Provide the (X, Y) coordinate of the cell's center where the given text is located.  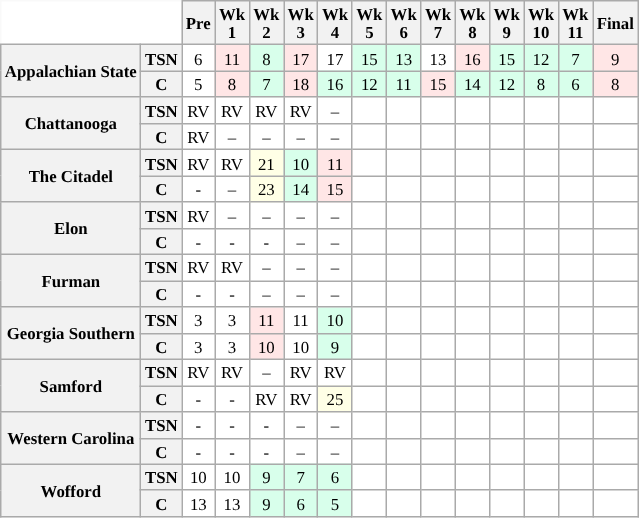
Chattanooga (71, 124)
The Citadel (71, 176)
Furman (71, 281)
Elon (71, 228)
Wk11 (575, 23)
Wk3 (301, 23)
Wofford (71, 490)
Pre (198, 23)
Wk8 (472, 23)
Wk5 (369, 23)
23 (266, 189)
Wk6 (404, 23)
18 (301, 84)
Wk7 (438, 23)
Samford (71, 386)
Wk9 (507, 23)
21 (266, 163)
Final (616, 23)
Georgia Southern (71, 333)
Wk2 (266, 23)
Western Carolina (71, 438)
Wk10 (541, 23)
25 (335, 399)
Wk4 (335, 23)
Appalachian State (71, 71)
Wk1 (232, 23)
